Determine the [x, y] coordinate at the center of the cell enclosing the given text.  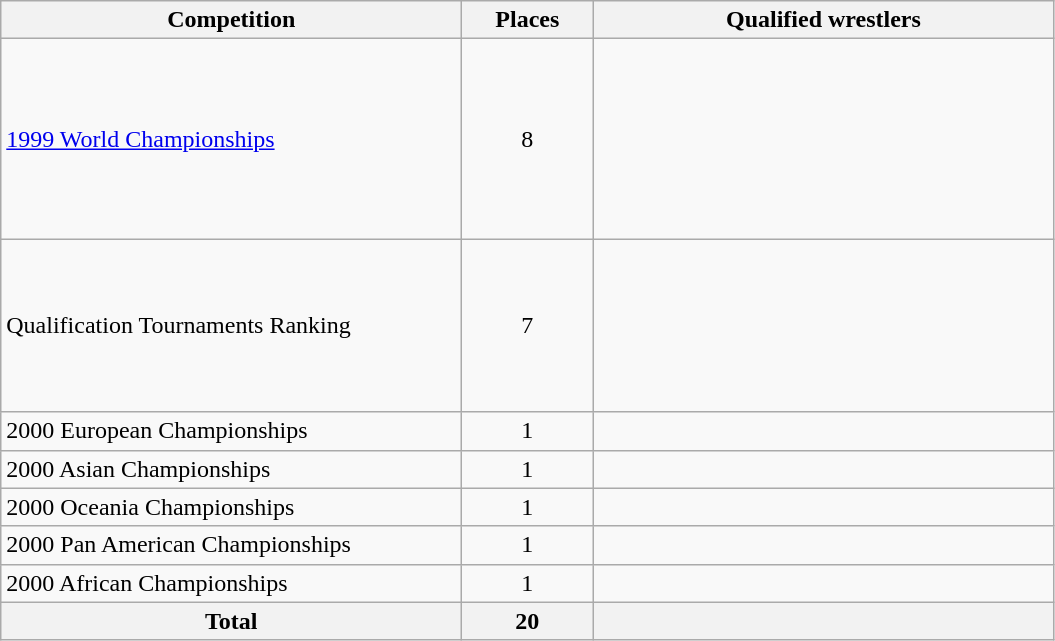
Qualified wrestlers [824, 20]
2000 Asian Championships [232, 469]
8 [528, 139]
1999 World Championships [232, 139]
Total [232, 621]
2000 Oceania Championships [232, 507]
Places [528, 20]
2000 Pan American Championships [232, 545]
2000 European Championships [232, 431]
Competition [232, 20]
20 [528, 621]
Qualification Tournaments Ranking [232, 326]
7 [528, 326]
2000 African Championships [232, 583]
